Capture the cell that displays the provided text and extract its (x, y) central coordinate. 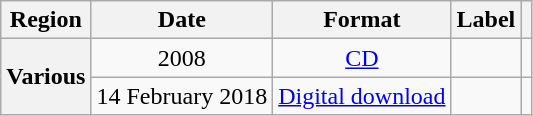
2008 (182, 58)
14 February 2018 (182, 96)
Region (46, 20)
Various (46, 77)
Format (362, 20)
Label (486, 20)
CD (362, 58)
Digital download (362, 96)
Date (182, 20)
